Find where the given text appears and provide that cell's center as [x, y] coordinate. 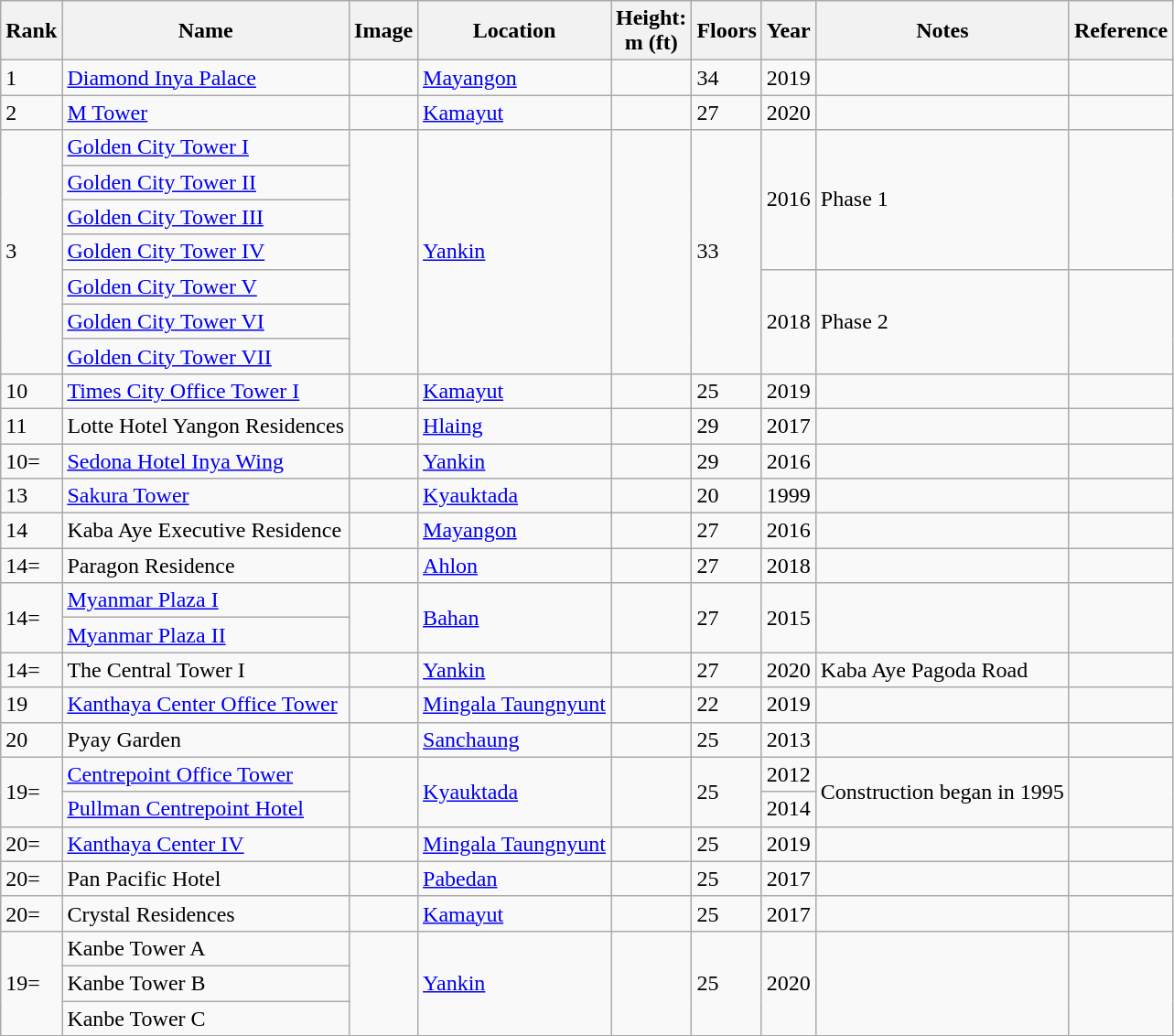
Notes [942, 31]
22 [727, 705]
Golden City Tower I [206, 147]
2012 [789, 774]
Location [514, 31]
Rank [31, 31]
10 [31, 391]
34 [727, 78]
Phase 1 [942, 200]
Crystal Residences [206, 913]
Construction began in 1995 [942, 792]
M Tower [206, 113]
Myanmar Plaza I [206, 600]
Pan Pacific Hotel [206, 879]
Year [789, 31]
Image [384, 31]
19 [31, 705]
Golden City Tower VII [206, 356]
10= [31, 460]
Sanchaung [514, 739]
Phase 2 [942, 321]
Name [206, 31]
Kanbe Tower A [206, 948]
Floors [727, 31]
Pyay Garden [206, 739]
The Central Tower I [206, 670]
11 [31, 426]
Golden City Tower V [206, 286]
2 [31, 113]
Reference [1120, 31]
Kanbe Tower C [206, 1019]
Golden City Tower VI [206, 321]
14 [31, 531]
Pabedan [514, 879]
Bahan [514, 618]
2013 [789, 739]
1 [31, 78]
13 [31, 496]
3 [31, 252]
Ahlon [514, 566]
Golden City Tower IV [206, 252]
Height: m (ft) [652, 31]
Kanthaya Center IV [206, 844]
2015 [789, 618]
33 [727, 252]
Diamond Inya Palace [206, 78]
Sedona Hotel Inya Wing [206, 460]
Golden City Tower III [206, 217]
Kaba Aye Pagoda Road [942, 670]
2014 [789, 809]
Lotte Hotel Yangon Residences [206, 426]
Kanbe Tower B [206, 983]
Kanthaya Center Office Tower [206, 705]
Paragon Residence [206, 566]
Kaba Aye Executive Residence [206, 531]
Sakura Tower [206, 496]
Centrepoint Office Tower [206, 774]
1999 [789, 496]
Times City Office Tower I [206, 391]
Pullman Centrepoint Hotel [206, 809]
Golden City Tower II [206, 182]
Hlaing [514, 426]
Myanmar Plaza II [206, 635]
